For the text-containing cell, return its midpoint in (x, y) coordinate format. 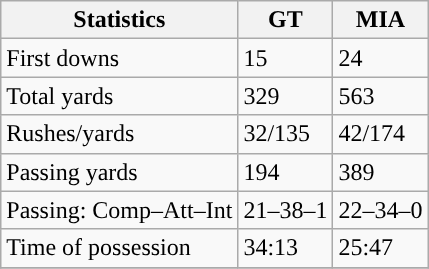
Total yards (120, 96)
24 (380, 58)
Statistics (120, 20)
22–34–0 (380, 210)
32/135 (286, 134)
563 (380, 96)
Rushes/yards (120, 134)
21–38–1 (286, 210)
MIA (380, 20)
389 (380, 172)
15 (286, 58)
Passing yards (120, 172)
42/174 (380, 134)
194 (286, 172)
Passing: Comp–Att–Int (120, 210)
Time of possession (120, 248)
34:13 (286, 248)
GT (286, 20)
First downs (120, 58)
25:47 (380, 248)
329 (286, 96)
